Provide the (x, y) coordinate of the cell's center where the given text is located.  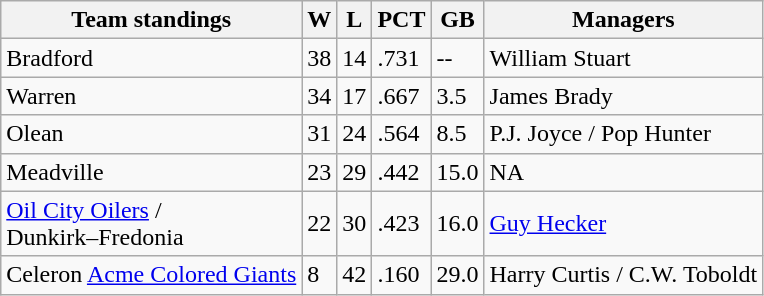
Guy Hecker (624, 224)
Harry Curtis / C.W. Toboldt (624, 275)
PCT (402, 20)
24 (354, 134)
17 (354, 96)
30 (354, 224)
Team standings (152, 20)
14 (354, 58)
Meadville (152, 172)
.442 (402, 172)
42 (354, 275)
34 (320, 96)
.423 (402, 224)
W (320, 20)
29.0 (458, 275)
3.5 (458, 96)
15.0 (458, 172)
16.0 (458, 224)
31 (320, 134)
GB (458, 20)
Oil City Oilers / Dunkirk–Fredonia (152, 224)
Warren (152, 96)
William Stuart (624, 58)
8.5 (458, 134)
.564 (402, 134)
29 (354, 172)
Bradford (152, 58)
Celeron Acme Colored Giants (152, 275)
P.J. Joyce / Pop Hunter (624, 134)
.731 (402, 58)
22 (320, 224)
L (354, 20)
38 (320, 58)
.667 (402, 96)
James Brady (624, 96)
-- (458, 58)
Managers (624, 20)
8 (320, 275)
.160 (402, 275)
Olean (152, 134)
NA (624, 172)
23 (320, 172)
